Determine the (X, Y) coordinate at the center of the cell enclosing the given text.  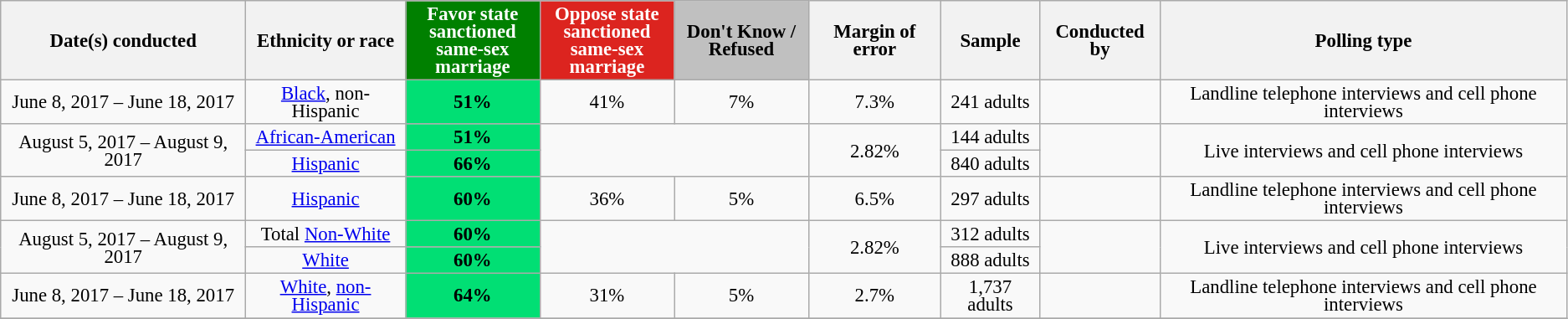
Polling type (1364, 40)
297 adults (990, 199)
7% (741, 102)
African-American (326, 137)
64% (474, 296)
Conducted by (1100, 40)
7.3% (874, 102)
Ethnicity or race (326, 40)
840 adults (990, 164)
Date(s) conducted (124, 40)
Black, non-Hispanic (326, 102)
Sample (990, 40)
36% (607, 199)
241 adults (990, 102)
White (326, 261)
312 adults (990, 234)
Oppose state sanctioned same-sex marriage (607, 40)
Favor state sanctioned same-sex marriage (474, 40)
6.5% (874, 199)
66% (474, 164)
Margin of error (874, 40)
Total Non-White (326, 234)
31% (607, 296)
2.7% (874, 296)
White, non-Hispanic (326, 296)
41% (607, 102)
1,737 adults (990, 296)
Don't Know / Refused (741, 40)
144 adults (990, 137)
888 adults (990, 261)
